Provide the [X, Y] coordinate of the cell's center where the given text is located.  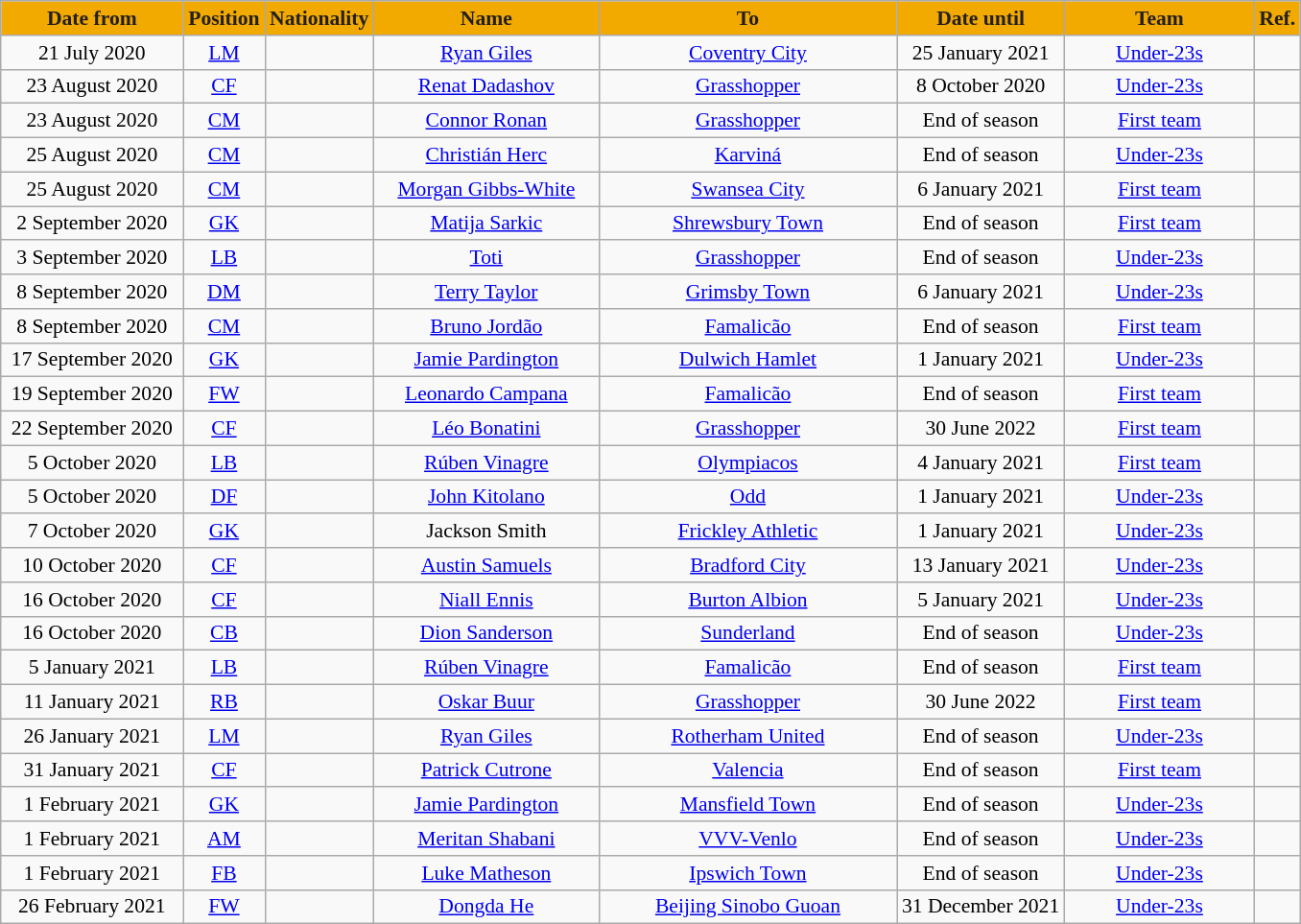
8 October 2020 [981, 86]
26 January 2021 [92, 736]
Karviná [747, 155]
Christián Herc [485, 155]
RB [225, 702]
Meritan Shabani [485, 839]
Leonardo Campana [485, 394]
Date until [981, 18]
John Kitolano [485, 497]
Date from [92, 18]
Luke Matheson [485, 873]
Ref. [1277, 18]
Sunderland [747, 633]
Valencia [747, 770]
To [747, 18]
Coventry City [747, 53]
CB [225, 633]
Dion Sanderson [485, 633]
Léo Bonatini [485, 429]
Matija Sarkic [485, 224]
11 January 2021 [92, 702]
Niall Ennis [485, 600]
Dongda He [485, 907]
Oskar Buur [485, 702]
Dulwich Hamlet [747, 360]
Bruno Jordão [485, 326]
VVV-Venlo [747, 839]
Frickley Athletic [747, 532]
Jackson Smith [485, 532]
13 January 2021 [981, 565]
Olympiacos [747, 462]
25 January 2021 [981, 53]
31 December 2021 [981, 907]
4 January 2021 [981, 462]
Terry Taylor [485, 292]
Morgan Gibbs-White [485, 189]
3 September 2020 [92, 258]
Renat Dadashov [485, 86]
19 September 2020 [92, 394]
FB [225, 873]
Burton Albion [747, 600]
Team [1160, 18]
7 October 2020 [92, 532]
DM [225, 292]
Nationality [319, 18]
Grimsby Town [747, 292]
Ipswich Town [747, 873]
10 October 2020 [92, 565]
2 September 2020 [92, 224]
Beijing Sinobo Guoan [747, 907]
Connor Ronan [485, 121]
Bradford City [747, 565]
17 September 2020 [92, 360]
DF [225, 497]
Position [225, 18]
Name [485, 18]
22 September 2020 [92, 429]
Austin Samuels [485, 565]
Patrick Cutrone [485, 770]
Shrewsbury Town [747, 224]
21 July 2020 [92, 53]
AM [225, 839]
31 January 2021 [92, 770]
Mansfield Town [747, 805]
Toti [485, 258]
Odd [747, 497]
26 February 2021 [92, 907]
Rotherham United [747, 736]
Swansea City [747, 189]
